Identify which cell holds the provided text, then report its [X, Y] central coordinate. 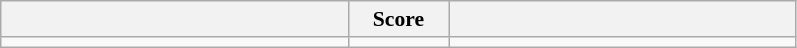
Score [398, 19]
